Return (X, Y) of the center of cell containing provided text 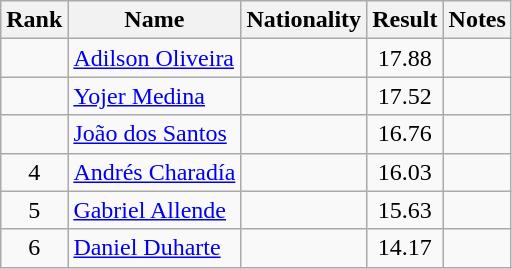
Adilson Oliveira (154, 58)
Rank (34, 20)
17.52 (405, 96)
17.88 (405, 58)
5 (34, 210)
16.03 (405, 172)
14.17 (405, 248)
Andrés Charadía (154, 172)
Gabriel Allende (154, 210)
6 (34, 248)
Yojer Medina (154, 96)
16.76 (405, 134)
Result (405, 20)
Nationality (304, 20)
Daniel Duharte (154, 248)
4 (34, 172)
Name (154, 20)
15.63 (405, 210)
João dos Santos (154, 134)
Notes (477, 20)
